Capture the cell that displays the provided text and extract its (X, Y) central coordinate. 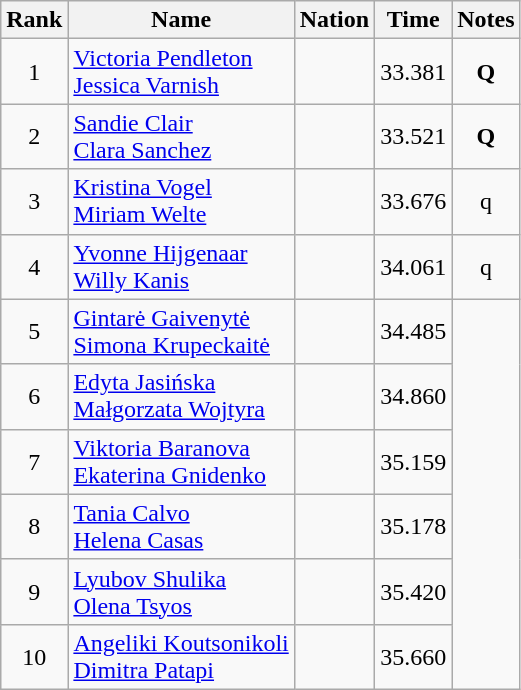
Tania CalvoHelena Casas (181, 526)
Gintarė GaivenytėSimona Krupeckaitė (181, 332)
Angeliki Koutsonikoli Dimitra Patapi (181, 656)
Lyubov ShulikaOlena Tsyos (181, 592)
2 (34, 136)
35.159 (414, 462)
Yvonne HijgenaarWilly Kanis (181, 266)
Nation (334, 20)
35.178 (414, 526)
Name (181, 20)
Victoria PendletonJessica Varnish (181, 72)
35.660 (414, 656)
34.485 (414, 332)
9 (34, 592)
Rank (34, 20)
Kristina VogelMiriam Welte (181, 202)
1 (34, 72)
34.860 (414, 396)
10 (34, 656)
6 (34, 396)
3 (34, 202)
35.420 (414, 592)
5 (34, 332)
8 (34, 526)
33.676 (414, 202)
7 (34, 462)
Edyta JasińskaMałgorzata Wojtyra (181, 396)
Time (414, 20)
4 (34, 266)
Sandie ClairClara Sanchez (181, 136)
33.521 (414, 136)
34.061 (414, 266)
33.381 (414, 72)
Notes (486, 20)
Viktoria BaranovaEkaterina Gnidenko (181, 462)
